Scan for the cell matching the given text and deliver its (X, Y) coordinate at center. 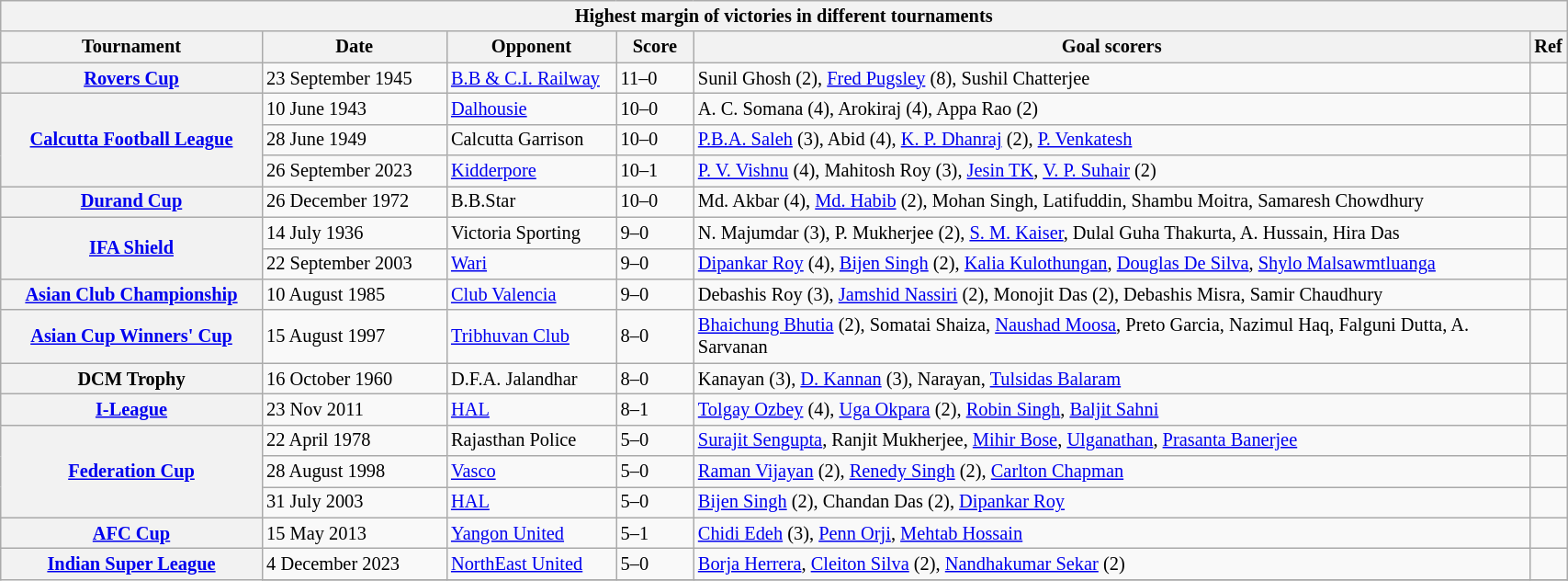
Vasco (531, 472)
Tribhuvan Club (531, 336)
16 October 1960 (355, 379)
Surajit Sengupta, Ranjit Mukherjee, Mihir Bose, Ulganathan, Prasanta Banerjee (1111, 440)
26 September 2023 (355, 171)
AFC Cup (132, 533)
Yangon United (531, 533)
10–1 (655, 171)
Ref (1548, 47)
Club Valencia (531, 294)
Chidi Edeh (3), Penn Orji, Mehtab Hossain (1111, 533)
23 September 1945 (355, 78)
22 April 1978 (355, 440)
Calcutta Football League (132, 140)
Score (655, 47)
Goal scorers (1111, 47)
B.B.Star (531, 201)
28 August 1998 (355, 472)
8–1 (655, 409)
Kidderpore (531, 171)
Victoria Sporting (531, 233)
23 Nov 2011 (355, 409)
Rovers Cup (132, 78)
Bijen Singh (2), Chandan Das (2), Dipankar Roy (1111, 502)
Debashis Roy (3), Jamshid Nassiri (2), Monojit Das (2), Debashis Misra, Samir Chaudhury (1111, 294)
Indian Super League (132, 564)
DCM Trophy (132, 379)
Rajasthan Police (531, 440)
D.F.A. Jalandhar (531, 379)
P. V. Vishnu (4), Mahitosh Roy (3), Jesin TK, V. P. Suhair (2) (1111, 171)
15 May 2013 (355, 533)
11–0 (655, 78)
N. Majumdar (3), P. Mukherjee (2), S. M. Kaiser, Dulal Guha Thakurta, A. Hussain, Hira Das (1111, 233)
4 December 2023 (355, 564)
Borja Herrera, Cleiton Silva (2), Nandhakumar Sekar (2) (1111, 564)
A. C. Somana (4), Arokiraj (4), Appa Rao (2) (1111, 108)
Asian Cup Winners' Cup (132, 336)
22 September 2003 (355, 264)
Tolgay Ozbey (4), Uga Okpara (2), Robin Singh, Baljit Sahni (1111, 409)
B.B & C.I. Railway (531, 78)
P.B.A. Saleh (3), Abid (4), K. P. Dhanraj (2), P. Venkatesh (1111, 140)
Asian Club Championship (132, 294)
Federation Cup (132, 471)
Date (355, 47)
Durand Cup (132, 201)
Opponent (531, 47)
I-League (132, 409)
Kanayan (3), D. Kannan (3), Narayan, Tulsidas Balaram (1111, 379)
10 June 1943 (355, 108)
Dalhousie (531, 108)
Sunil Ghosh (2), Fred Pugsley (8), Sushil Chatterjee (1111, 78)
26 December 1972 (355, 201)
IFA Shield (132, 248)
Calcutta Garrison (531, 140)
Highest margin of victories in different tournaments (784, 16)
28 June 1949 (355, 140)
10 August 1985 (355, 294)
Tournament (132, 47)
31 July 2003 (355, 502)
Md. Akbar (4), Md. Habib (2), Mohan Singh, Latifuddin, Shambu Moitra, Samaresh Chowdhury (1111, 201)
5–1 (655, 533)
Raman Vijayan (2), Renedy Singh (2), Carlton Chapman (1111, 472)
Wari (531, 264)
15 August 1997 (355, 336)
NorthEast United (531, 564)
Dipankar Roy (4), Bijen Singh (2), Kalia Kulothungan, Douglas De Silva, Shylo Malsawmtluanga (1111, 264)
14 July 1936 (355, 233)
Bhaichung Bhutia (2), Somatai Shaiza, Naushad Moosa, Preto Garcia, Nazimul Haq, Falguni Dutta, A. Sarvanan (1111, 336)
